For the text-containing cell, return its midpoint in [X, Y] coordinate format. 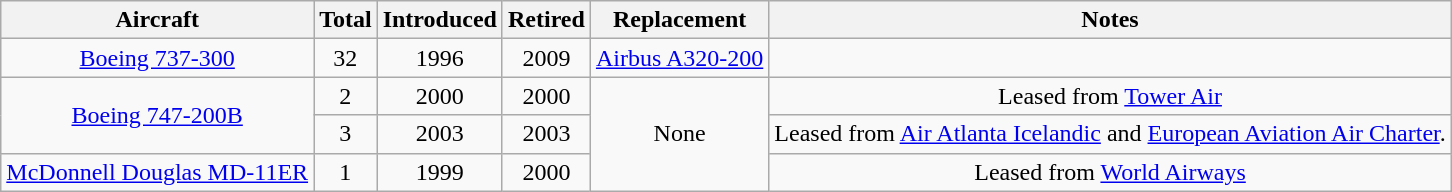
1996 [440, 58]
Replacement [679, 20]
Boeing 737-300 [158, 58]
Airbus A320-200 [679, 58]
32 [346, 58]
None [679, 134]
Retired [546, 20]
3 [346, 134]
Leased from World Airways [1110, 172]
McDonnell Douglas MD-11ER [158, 172]
Leased from Air Atlanta Icelandic and European Aviation Air Charter. [1110, 134]
2009 [546, 58]
Aircraft [158, 20]
1 [346, 172]
Leased from Tower Air [1110, 96]
2 [346, 96]
Boeing 747-200B [158, 115]
1999 [440, 172]
Introduced [440, 20]
Notes [1110, 20]
Total [346, 20]
